Extract the (x, y) coordinate from the center of the cell holding the provided text.  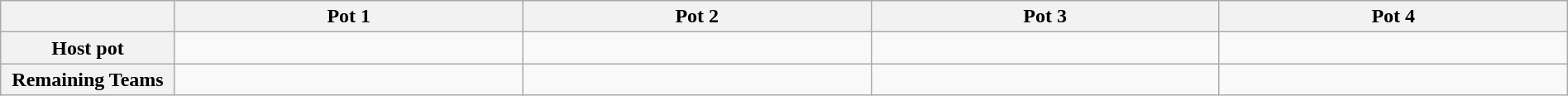
Remaining Teams (88, 79)
Pot 2 (696, 17)
Pot 1 (349, 17)
Pot 3 (1045, 17)
Pot 4 (1393, 17)
Host pot (88, 48)
